Determine the (x, y) coordinate at the center of the cell enclosing the given text.  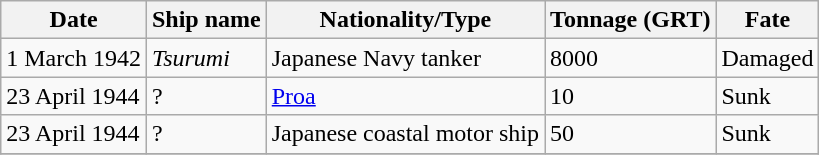
10 (630, 96)
8000 (630, 58)
Date (74, 20)
Tsurumi (206, 58)
Ship name (206, 20)
Japanese Navy tanker (405, 58)
50 (630, 134)
1 March 1942 (74, 58)
Fate (768, 20)
Proa (405, 96)
Nationality/Type (405, 20)
Damaged (768, 58)
Tonnage (GRT) (630, 20)
Japanese coastal motor ship (405, 134)
